Pinpoint the cell where the given text exists, returning its [x, y] midpoint coordinate. 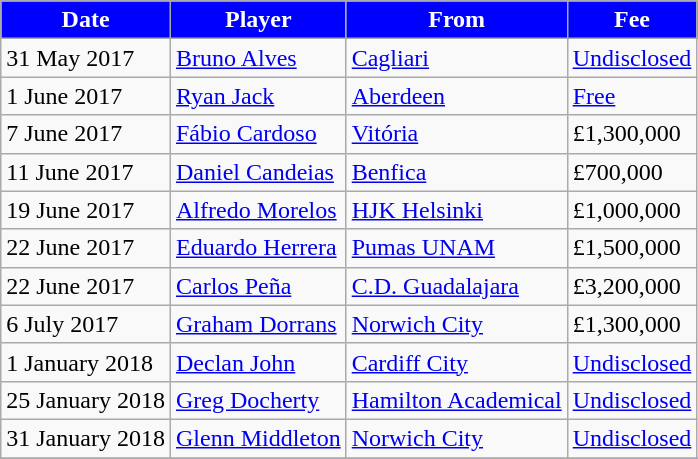
£3,200,000 [632, 286]
Free [632, 96]
£1,500,000 [632, 248]
Declan John [258, 362]
From [456, 20]
Glenn Middleton [258, 438]
Cardiff City [456, 362]
Hamilton Academical [456, 400]
Alfredo Morelos [258, 210]
Fee [632, 20]
31 May 2017 [86, 58]
1 January 2018 [86, 362]
C.D. Guadalajara [456, 286]
Bruno Alves [258, 58]
6 July 2017 [86, 324]
Benfica [456, 172]
Fábio Cardoso [258, 134]
Vitória [456, 134]
£700,000 [632, 172]
Graham Dorrans [258, 324]
£1,000,000 [632, 210]
HJK Helsinki [456, 210]
11 June 2017 [86, 172]
Pumas UNAM [456, 248]
Eduardo Herrera [258, 248]
1 June 2017 [86, 96]
Player [258, 20]
25 January 2018 [86, 400]
Carlos Peña [258, 286]
Aberdeen [456, 96]
31 January 2018 [86, 438]
7 June 2017 [86, 134]
Cagliari [456, 58]
Daniel Candeias [258, 172]
Date [86, 20]
19 June 2017 [86, 210]
Ryan Jack [258, 96]
Greg Docherty [258, 400]
